Search for the cell housing the specified text and yield its [X, Y] center coordinate. 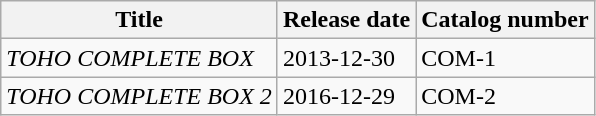
2013-12-30 [346, 58]
Catalog number [505, 20]
TOHO COMPLETE BOX [140, 58]
COM-2 [505, 96]
TOHO COMPLETE BOX 2 [140, 96]
Release date [346, 20]
COM-1 [505, 58]
2016-12-29 [346, 96]
Title [140, 20]
